From the cell containing the given text, extract its center point as [x, y] coordinate. 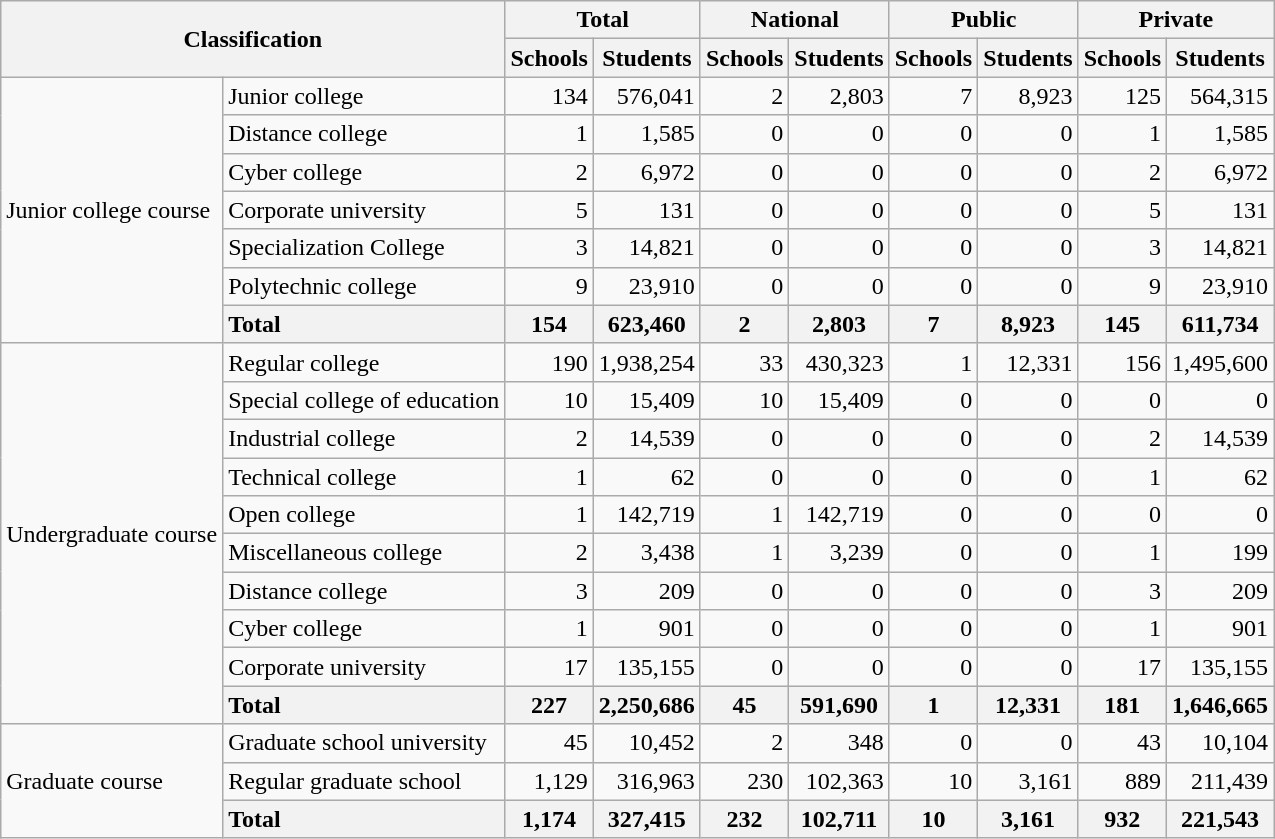
Industrial college [364, 438]
576,041 [646, 96]
Public [984, 20]
564,315 [1220, 96]
230 [744, 781]
190 [549, 362]
Specialization College [364, 248]
211,439 [1220, 781]
227 [549, 705]
Undergraduate course [112, 534]
Miscellaneous college [364, 553]
Open college [364, 515]
156 [1122, 362]
43 [1122, 743]
327,415 [646, 819]
1,646,665 [1220, 705]
591,690 [839, 705]
1,174 [549, 819]
145 [1122, 324]
Polytechnic college [364, 286]
Classification [253, 39]
889 [1122, 781]
1,938,254 [646, 362]
Junior college [364, 96]
3,438 [646, 553]
932 [1122, 819]
232 [744, 819]
181 [1122, 705]
Regular college [364, 362]
623,460 [646, 324]
316,963 [646, 781]
3,239 [839, 553]
221,543 [1220, 819]
Regular graduate school [364, 781]
125 [1122, 96]
Special college of education [364, 400]
430,323 [839, 362]
134 [549, 96]
10,452 [646, 743]
154 [549, 324]
1,495,600 [1220, 362]
National [794, 20]
10,104 [1220, 743]
Private [1176, 20]
102,711 [839, 819]
Junior college course [112, 210]
33 [744, 362]
2,250,686 [646, 705]
102,363 [839, 781]
199 [1220, 553]
611,734 [1220, 324]
348 [839, 743]
1,129 [549, 781]
Graduate school university [364, 743]
Technical college [364, 477]
Graduate course [112, 781]
